Provide the (X, Y) coordinate of the cell's center where the given text is located.  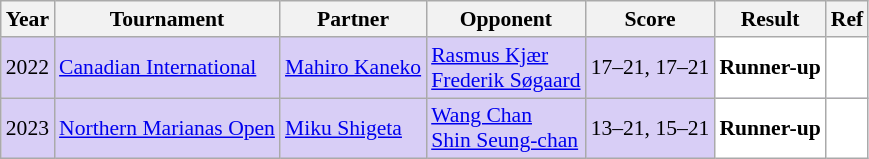
Rasmus Kjær Frederik Søgaard (506, 68)
Canadian International (167, 68)
Ref (847, 19)
Mahiro Kaneko (353, 68)
Partner (353, 19)
13–21, 15–21 (650, 128)
2023 (28, 128)
Result (770, 19)
Year (28, 19)
Score (650, 19)
Tournament (167, 19)
Opponent (506, 19)
Miku Shigeta (353, 128)
Northern Marianas Open (167, 128)
Wang Chan Shin Seung-chan (506, 128)
2022 (28, 68)
17–21, 17–21 (650, 68)
